Return the (X, Y) coordinate for the center point of the cell that contains the specified text.  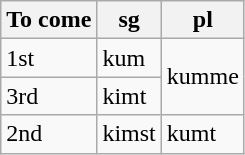
2nd (49, 134)
kum (129, 58)
sg (129, 20)
kumt (202, 134)
kimst (129, 134)
kumme (202, 77)
pl (202, 20)
1st (49, 58)
To come (49, 20)
3rd (49, 96)
kimt (129, 96)
